Return the [x, y] coordinate for the center point of the cell that contains the specified text.  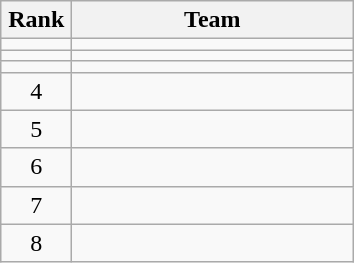
Team [212, 20]
Rank [36, 20]
7 [36, 205]
5 [36, 129]
6 [36, 167]
8 [36, 243]
4 [36, 91]
